Extract the (X, Y) coordinate from the center of the cell holding the provided text.  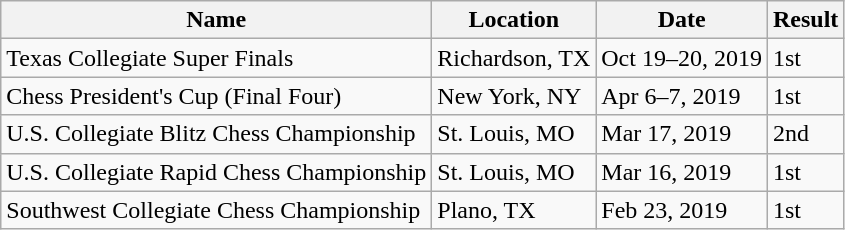
Texas Collegiate Super Finals (216, 58)
Chess President's Cup (Final Four) (216, 96)
U.S. Collegiate Rapid Chess Championship (216, 172)
Southwest Collegiate Chess Championship (216, 210)
New York, NY (514, 96)
2nd (805, 134)
Result (805, 20)
Plano, TX (514, 210)
Richardson, TX (514, 58)
Name (216, 20)
U.S. Collegiate Blitz Chess Championship (216, 134)
Feb 23, 2019 (682, 210)
Oct 19–20, 2019 (682, 58)
Location (514, 20)
Mar 16, 2019 (682, 172)
Mar 17, 2019 (682, 134)
Apr 6–7, 2019 (682, 96)
Date (682, 20)
